Scan for the cell matching the given text and deliver its (x, y) coordinate at center. 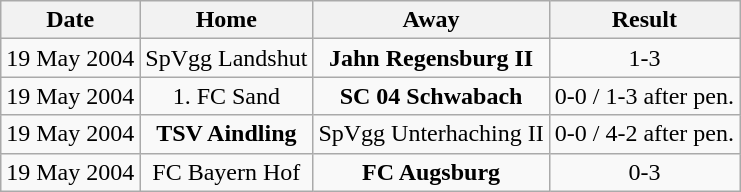
TSV Aindling (226, 134)
SpVgg Unterhaching II (431, 134)
0-3 (644, 172)
FC Augsburg (431, 172)
Away (431, 20)
SC 04 Schwabach (431, 96)
Jahn Regensburg II (431, 58)
1. FC Sand (226, 96)
FC Bayern Hof (226, 172)
0-0 / 1-3 after pen. (644, 96)
SpVgg Landshut (226, 58)
1-3 (644, 58)
Date (70, 20)
0-0 / 4-2 after pen. (644, 134)
Result (644, 20)
Home (226, 20)
